Pinpoint the cell where the given text exists, returning its (x, y) midpoint coordinate. 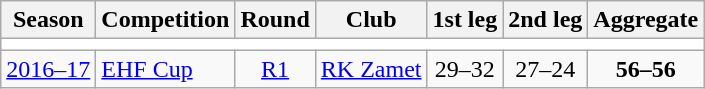
2nd leg (546, 20)
Season (48, 20)
Club (371, 20)
27–24 (546, 69)
Competition (166, 20)
2016–17 (48, 69)
Round (275, 20)
29–32 (465, 69)
EHF Cup (166, 69)
R1 (275, 69)
RK Zamet (371, 69)
Aggregate (646, 20)
1st leg (465, 20)
56–56 (646, 69)
